Return the [X, Y] coordinate for the center point of the cell that contains the specified text.  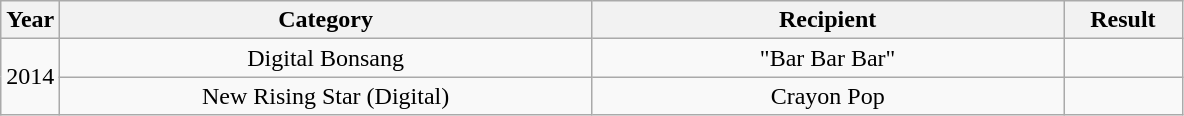
Result [1123, 20]
2014 [30, 77]
Year [30, 20]
New Rising Star (Digital) [326, 96]
"Bar Bar Bar" [827, 58]
Category [326, 20]
Crayon Pop [827, 96]
Recipient [827, 20]
Digital Bonsang [326, 58]
